Extract the (x, y) coordinate from the center of the cell holding the provided text.  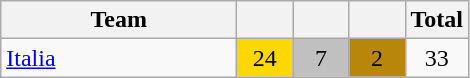
Team (119, 20)
33 (437, 58)
Total (437, 20)
7 (321, 58)
24 (265, 58)
2 (377, 58)
Italia (119, 58)
